For the text-containing cell, return its midpoint in (X, Y) coordinate format. 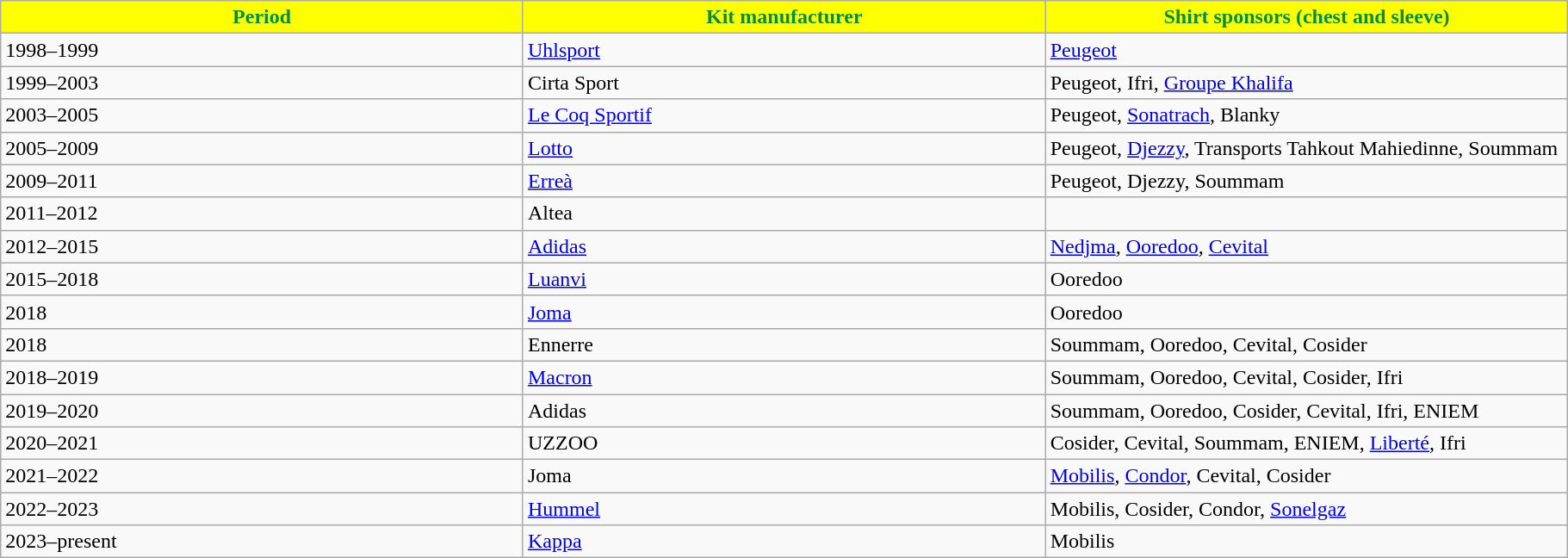
1998–1999 (262, 50)
Hummel (784, 509)
2021–2022 (262, 476)
2020–2021 (262, 443)
Mobilis (1307, 542)
Erreà (784, 181)
1999–2003 (262, 83)
2018–2019 (262, 377)
Mobilis, Cosider, Condor, Sonelgaz (1307, 509)
Soummam, Ooredoo, Cosider, Cevital, Ifri, ENIEM (1307, 411)
UZZOO (784, 443)
2011–2012 (262, 214)
Period (262, 17)
Ennerre (784, 344)
2023–present (262, 542)
Soummam, Ooredoo, Cevital, Cosider, Ifri (1307, 377)
Peugeot, Djezzy, Transports Tahkout Mahiedinne, Soummam (1307, 148)
Kappa (784, 542)
2009–2011 (262, 181)
2003–2005 (262, 115)
Kit manufacturer (784, 17)
Peugeot, Ifri, Groupe Khalifa (1307, 83)
Macron (784, 377)
2005–2009 (262, 148)
Peugeot, Sonatrach, Blanky (1307, 115)
Le Coq Sportif (784, 115)
Peugeot (1307, 50)
Altea (784, 214)
Cirta Sport (784, 83)
Shirt sponsors (chest and sleeve) (1307, 17)
2019–2020 (262, 411)
2015–2018 (262, 279)
Nedjma, Ooredoo, Cevital (1307, 246)
Luanvi (784, 279)
Soummam, Ooredoo, Cevital, Cosider (1307, 344)
Uhlsport (784, 50)
Cosider, Cevital, Soummam, ENIEM, Liberté, Ifri (1307, 443)
Peugeot, Djezzy, Soummam (1307, 181)
2012–2015 (262, 246)
2022–2023 (262, 509)
Lotto (784, 148)
Mobilis, Condor, Cevital, Cosider (1307, 476)
